Identify which cell holds the provided text, then report its [X, Y] central coordinate. 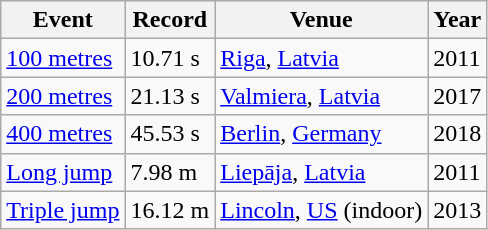
21.13 s [170, 96]
Riga, Latvia [322, 58]
Year [458, 20]
2013 [458, 210]
Triple jump [63, 210]
45.53 s [170, 134]
Long jump [63, 172]
Lincoln, US (indoor) [322, 210]
7.98 m [170, 172]
Event [63, 20]
Berlin, Germany [322, 134]
Valmiera, Latvia [322, 96]
Record [170, 20]
16.12 m [170, 210]
10.71 s [170, 58]
100 metres [63, 58]
Liepāja, Latvia [322, 172]
2017 [458, 96]
Venue [322, 20]
200 metres [63, 96]
2018 [458, 134]
400 metres [63, 134]
